Return (X, Y) of the center of cell containing provided text 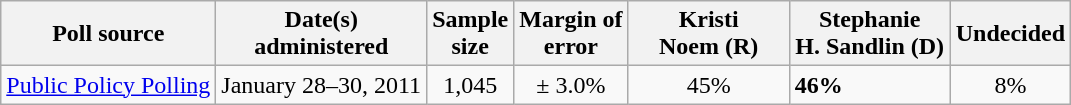
KristiNoem (R) (708, 34)
StephanieH. Sandlin (D) (870, 34)
46% (870, 85)
± 3.0% (571, 85)
Samplesize (470, 34)
Date(s)administered (322, 34)
Margin oferror (571, 34)
Public Policy Polling (108, 85)
1,045 (470, 85)
Undecided (1010, 34)
January 28–30, 2011 (322, 85)
45% (708, 85)
8% (1010, 85)
Poll source (108, 34)
